From the cell containing the given text, extract its center point as [x, y] coordinate. 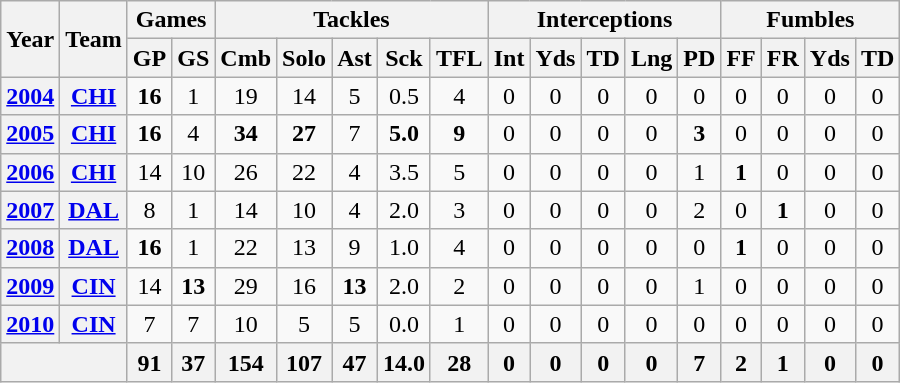
8 [149, 210]
26 [246, 172]
GP [149, 58]
Lng [651, 58]
0.5 [404, 96]
Year [30, 39]
2005 [30, 134]
27 [304, 134]
TFL [459, 58]
Tackles [352, 20]
19 [246, 96]
47 [355, 362]
FF [741, 58]
2007 [30, 210]
2006 [30, 172]
107 [304, 362]
Fumbles [810, 20]
2009 [30, 286]
2008 [30, 248]
5.0 [404, 134]
Interceptions [604, 20]
28 [459, 362]
34 [246, 134]
Sck [404, 58]
14.0 [404, 362]
2004 [30, 96]
29 [246, 286]
1.0 [404, 248]
Solo [304, 58]
Team [94, 39]
154 [246, 362]
0.0 [404, 324]
Cmb [246, 58]
37 [194, 362]
GS [194, 58]
3.5 [404, 172]
Ast [355, 58]
Int [509, 58]
2010 [30, 324]
91 [149, 362]
FR [782, 58]
Games [170, 20]
PD [700, 58]
